Search for the cell housing the specified text and yield its [X, Y] center coordinate. 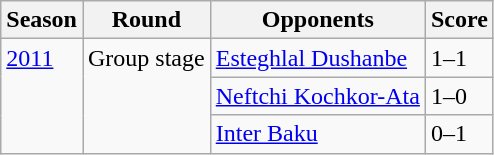
Opponents [318, 20]
Score [459, 20]
Neftchi Kochkor-Ata [318, 96]
Season [42, 20]
Group stage [146, 96]
0–1 [459, 134]
Esteghlal Dushanbe [318, 58]
1–1 [459, 58]
Round [146, 20]
2011 [42, 96]
1–0 [459, 96]
Inter Baku [318, 134]
